Capture the cell that displays the provided text and extract its (X, Y) central coordinate. 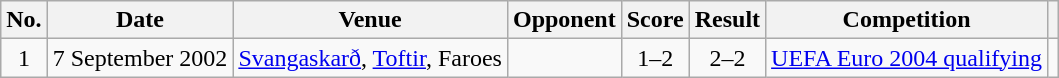
Result (727, 20)
Venue (370, 20)
Opponent (564, 20)
Svangaskarð, Toftir, Faroes (370, 58)
Date (140, 20)
2–2 (727, 58)
Score (655, 20)
1 (24, 58)
1–2 (655, 58)
No. (24, 20)
Competition (907, 20)
7 September 2002 (140, 58)
UEFA Euro 2004 qualifying (907, 58)
